Extract the (x, y) coordinate from the center of the cell holding the provided text.  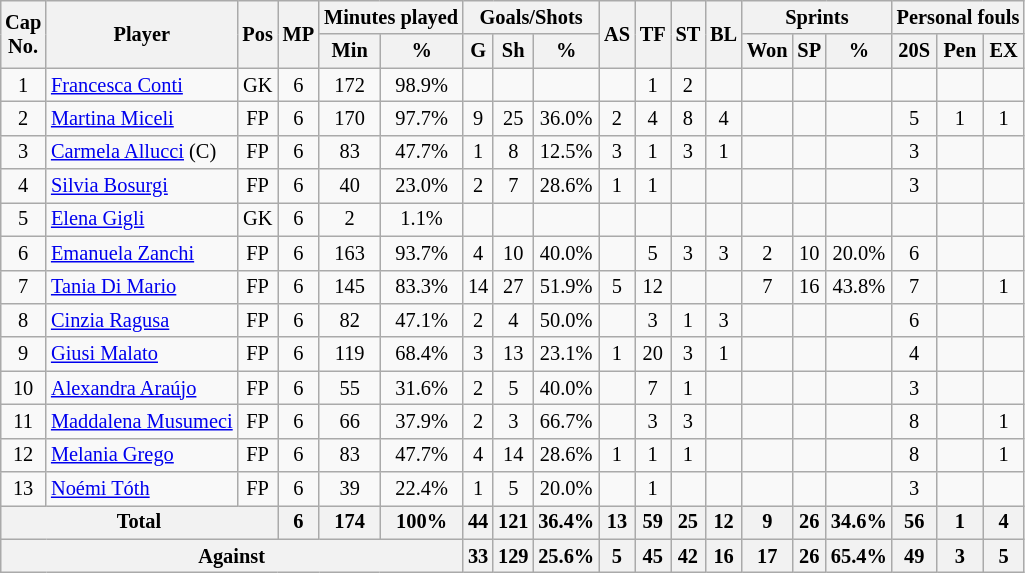
68.4% (422, 354)
170 (350, 118)
51.9% (566, 287)
23.0% (422, 186)
40 (350, 186)
65.4% (859, 556)
BL (724, 34)
SP (808, 51)
22.4% (422, 489)
37.9% (422, 421)
11 (23, 421)
Minutes played (391, 17)
100% (422, 522)
Player (142, 34)
163 (350, 253)
Sprints (817, 17)
Pos (258, 34)
27 (513, 287)
AS (617, 34)
Noémi Tóth (142, 489)
Francesca Conti (142, 85)
Goals/Shots (531, 17)
Martina Miceli (142, 118)
17 (767, 556)
66.7% (566, 421)
66 (350, 421)
20S (914, 51)
44 (478, 522)
42 (688, 556)
47.1% (422, 320)
129 (513, 556)
119 (350, 354)
97.7% (422, 118)
TF (653, 34)
Carmela Allucci (C) (142, 152)
50.0% (566, 320)
MP (298, 34)
Against (232, 556)
12.5% (566, 152)
145 (350, 287)
Silvia Bosurgi (142, 186)
G (478, 51)
Maddalena Musumeci (142, 421)
121 (513, 522)
55 (350, 388)
36.4% (566, 522)
ST (688, 34)
CapNo. (23, 34)
Giusi Malato (142, 354)
EX (1004, 51)
Total (139, 522)
45 (653, 556)
Alexandra Araújo (142, 388)
39 (350, 489)
31.6% (422, 388)
Personal fouls (958, 17)
20 (653, 354)
25.6% (566, 556)
33 (478, 556)
Elena Gigli (142, 219)
36.0% (566, 118)
174 (350, 522)
Sh (513, 51)
Melania Grego (142, 455)
34.6% (859, 522)
98.9% (422, 85)
Tania Di Mario (142, 287)
49 (914, 556)
43.8% (859, 287)
1.1% (422, 219)
Won (767, 51)
82 (350, 320)
59 (653, 522)
56 (914, 522)
Cinzia Ragusa (142, 320)
Emanuela Zanchi (142, 253)
172 (350, 85)
23.1% (566, 354)
Min (350, 51)
Pen (960, 51)
83.3% (422, 287)
93.7% (422, 253)
